Output the (X, Y) coordinate of the center of the cell containing the given text.  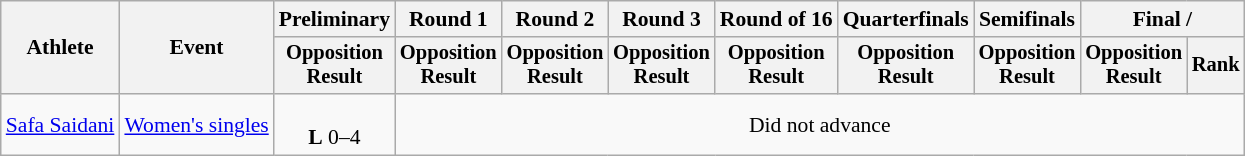
Round 1 (448, 19)
Round of 16 (776, 19)
Final / (1162, 19)
L 0–4 (334, 124)
Rank (1216, 66)
Semifinals (1028, 19)
Women's singles (196, 124)
Did not advance (820, 124)
Athlete (60, 48)
Round 2 (556, 19)
Quarterfinals (906, 19)
Preliminary (334, 19)
Event (196, 48)
Safa Saidani (60, 124)
Round 3 (662, 19)
